Output the [X, Y] coordinate of the center of the cell containing the given text.  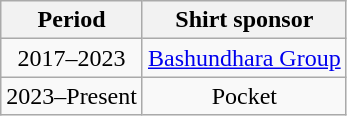
Shirt sponsor [244, 20]
Pocket [244, 96]
Bashundhara Group [244, 58]
Period [72, 20]
2023–Present [72, 96]
2017–2023 [72, 58]
